Locate the cell with the specified text and output its [x, y] center coordinate. 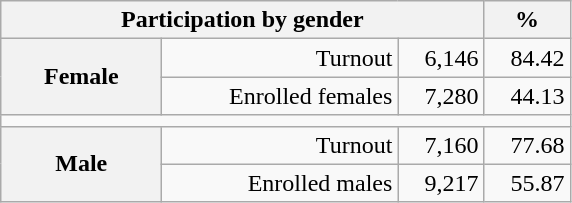
9,217 [441, 183]
% [527, 20]
Female [82, 77]
84.42 [527, 58]
7,160 [441, 145]
55.87 [527, 183]
Enrolled females [280, 96]
Participation by gender [242, 20]
44.13 [527, 96]
6,146 [441, 58]
Male [82, 164]
7,280 [441, 96]
Enrolled males [280, 183]
77.68 [527, 145]
